Capture the cell that displays the provided text and extract its [x, y] central coordinate. 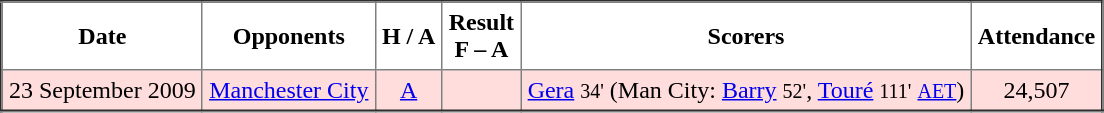
A [408, 90]
Manchester City [288, 90]
ResultF – A [482, 36]
24,507 [1037, 90]
23 September 2009 [102, 90]
Attendance [1037, 36]
Gera 34' (Man City: Barry 52', Touré 111' AET) [746, 90]
Opponents [288, 36]
Scorers [746, 36]
H / A [408, 36]
Date [102, 36]
